Find where the given text appears and provide that cell's center as (x, y) coordinate. 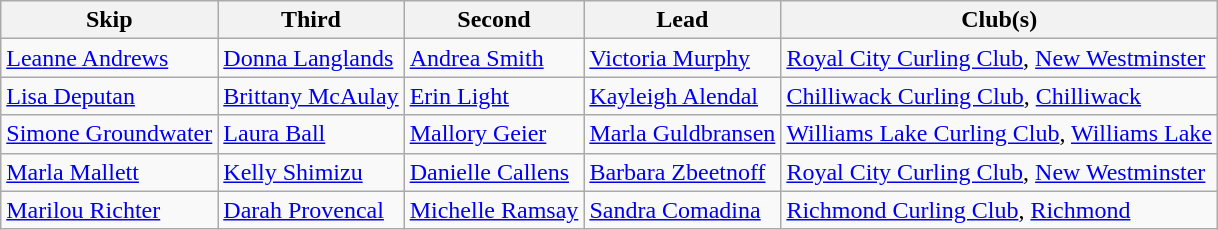
Simone Groundwater (110, 134)
Third (311, 20)
Victoria Murphy (682, 58)
Second (494, 20)
Erin Light (494, 96)
Lead (682, 20)
Danielle Callens (494, 172)
Kayleigh Alendal (682, 96)
Marla Guldbransen (682, 134)
Club(s) (1000, 20)
Donna Langlands (311, 58)
Chilliwack Curling Club, Chilliwack (1000, 96)
Michelle Ramsay (494, 210)
Darah Provencal (311, 210)
Barbara Zbeetnoff (682, 172)
Sandra Comadina (682, 210)
Marilou Richter (110, 210)
Leanne Andrews (110, 58)
Andrea Smith (494, 58)
Brittany McAulay (311, 96)
Lisa Deputan (110, 96)
Marla Mallett (110, 172)
Skip (110, 20)
Richmond Curling Club, Richmond (1000, 210)
Mallory Geier (494, 134)
Williams Lake Curling Club, Williams Lake (1000, 134)
Laura Ball (311, 134)
Kelly Shimizu (311, 172)
